Locate the cell with the specified text and output its [X, Y] center coordinate. 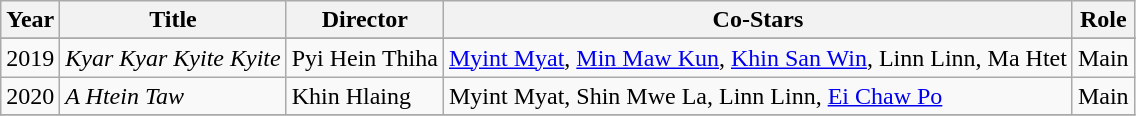
A Htein Taw [173, 96]
Title [173, 20]
Pyi Hein Thiha [364, 58]
Kyar Kyar Kyite Kyite [173, 58]
Director [364, 20]
Khin Hlaing [364, 96]
Co-Stars [758, 20]
2020 [30, 96]
Role [1103, 20]
Myint Myat, Min Maw Kun, Khin San Win, Linn Linn, Ma Htet [758, 58]
2019 [30, 58]
Myint Myat, Shin Mwe La, Linn Linn, Ei Chaw Po [758, 96]
Year [30, 20]
